Extract the [X, Y] coordinate from the center of the cell holding the provided text.  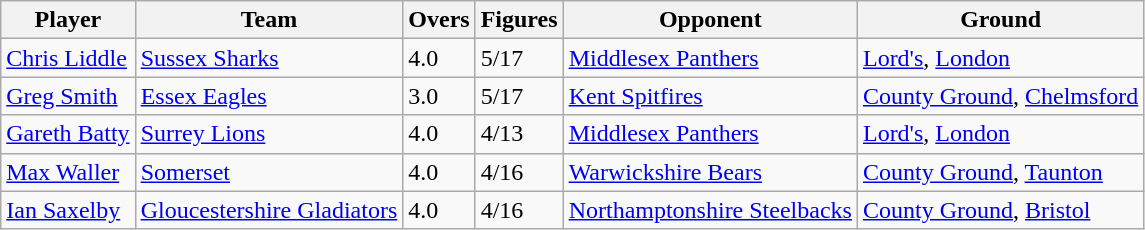
Gareth Batty [68, 134]
Ian Saxelby [68, 210]
Opponent [710, 20]
Warwickshire Bears [710, 172]
Greg Smith [68, 96]
Surrey Lions [269, 134]
Figures [519, 20]
Sussex Sharks [269, 58]
Player [68, 20]
Team [269, 20]
Ground [1000, 20]
Overs [439, 20]
Kent Spitfires [710, 96]
Northamptonshire Steelbacks [710, 210]
3.0 [439, 96]
Somerset [269, 172]
County Ground, Taunton [1000, 172]
Gloucestershire Gladiators [269, 210]
County Ground, Chelmsford [1000, 96]
Chris Liddle [68, 58]
County Ground, Bristol [1000, 210]
Max Waller [68, 172]
4/13 [519, 134]
Essex Eagles [269, 96]
